Scan for the cell matching the given text and deliver its (x, y) coordinate at center. 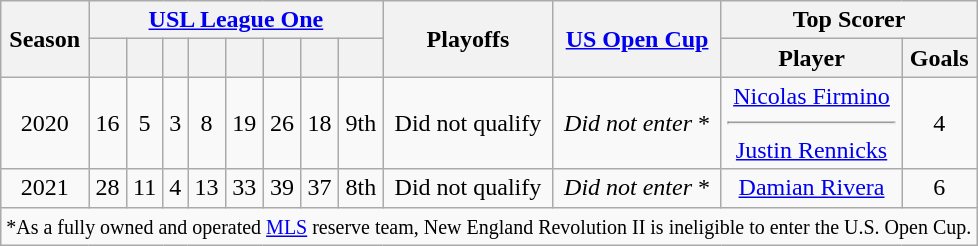
18 (320, 123)
9th (360, 123)
Player (811, 58)
Playoffs (468, 39)
Season (45, 39)
Damian Rivera (811, 188)
33 (244, 188)
*As a fully owned and operated MLS reserve team, New England Revolution II is ineligible to enter the U.S. Open Cup. (489, 226)
16 (108, 123)
US Open Cup (638, 39)
28 (108, 188)
37 (320, 188)
2021 (45, 188)
39 (282, 188)
26 (282, 123)
USL League One (236, 20)
19 (244, 123)
13 (207, 188)
8th (360, 188)
5 (144, 123)
6 (940, 188)
Nicolas Firmino Justin Rennicks (811, 123)
2020 (45, 123)
Top Scorer (848, 20)
3 (176, 123)
11 (144, 188)
Goals (940, 58)
8 (207, 123)
